Capture the cell that displays the provided text and extract its (x, y) central coordinate. 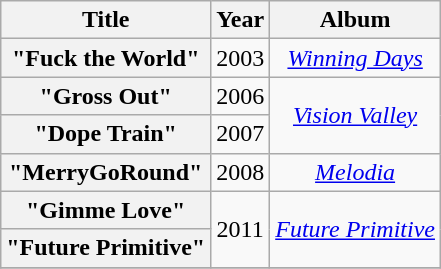
Winning Days (356, 58)
Album (356, 20)
2007 (240, 134)
2008 (240, 172)
Year (240, 20)
"Future Primitive" (106, 248)
Future Primitive (356, 229)
2006 (240, 96)
"Gimme Love" (106, 210)
Title (106, 20)
Melodia (356, 172)
"MerryGoRound" (106, 172)
2011 (240, 229)
"Dope Train" (106, 134)
Vision Valley (356, 115)
"Gross Out" (106, 96)
"Fuck the World" (106, 58)
2003 (240, 58)
